Identify which cell holds the provided text, then report its (x, y) central coordinate. 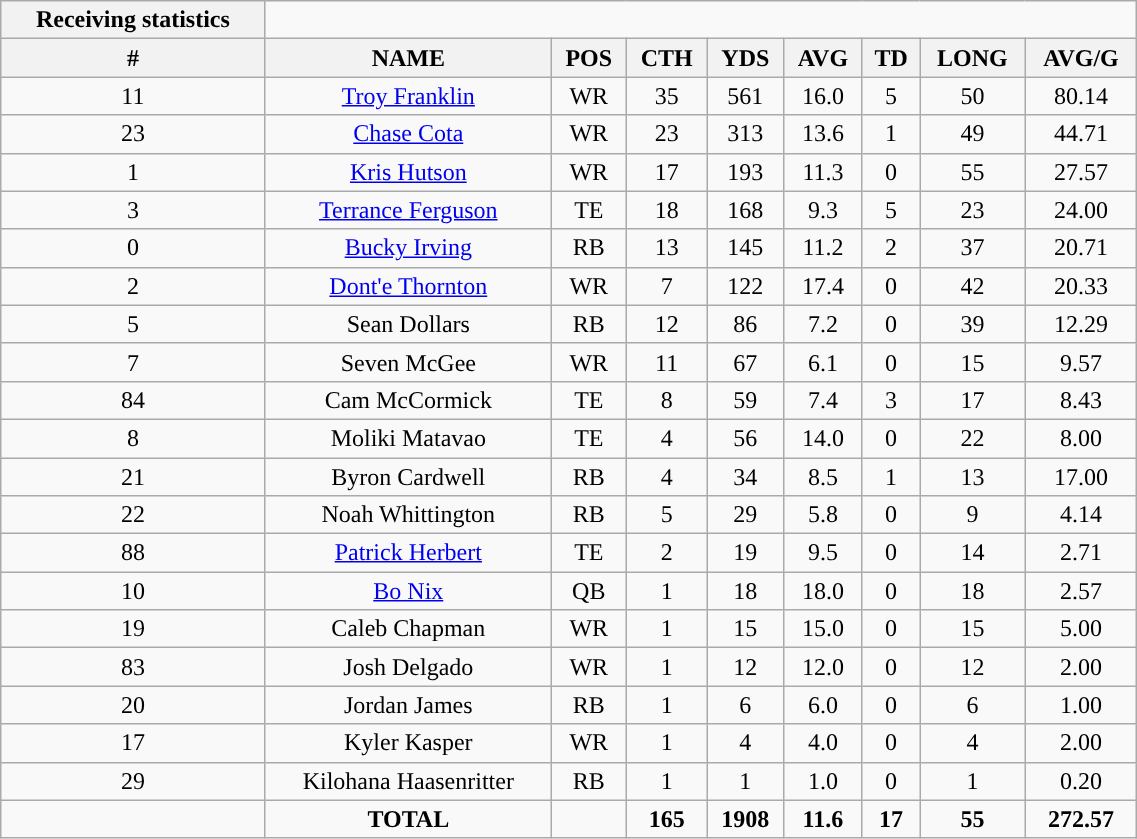
122 (745, 286)
Kilohana Haasenritter (408, 781)
9.3 (822, 210)
5.00 (1081, 629)
145 (745, 248)
13.6 (822, 134)
44.71 (1081, 134)
9.57 (1081, 362)
83 (133, 667)
6.1 (822, 362)
Patrick Herbert (408, 553)
12.29 (1081, 324)
34 (745, 477)
11.6 (822, 819)
27.57 (1081, 172)
Seven McGee (408, 362)
561 (745, 96)
AVG (822, 58)
2.71 (1081, 553)
313 (745, 134)
TOTAL (408, 819)
AVG/G (1081, 58)
12.0 (822, 667)
50 (972, 96)
272.57 (1081, 819)
88 (133, 553)
49 (972, 134)
14.0 (822, 438)
2.57 (1081, 591)
6.0 (822, 705)
20.71 (1081, 248)
20.33 (1081, 286)
24.00 (1081, 210)
1.0 (822, 781)
Kris Hutson (408, 172)
4.0 (822, 743)
17.4 (822, 286)
14 (972, 553)
YDS (745, 58)
Caleb Chapman (408, 629)
Byron Cardwell (408, 477)
1908 (745, 819)
Terrance Ferguson (408, 210)
Moliki Matavao (408, 438)
Bo Nix (408, 591)
42 (972, 286)
39 (972, 324)
Cam McCormick (408, 400)
9.5 (822, 553)
Bucky Irving (408, 248)
Jordan James (408, 705)
LONG (972, 58)
59 (745, 400)
8.5 (822, 477)
# (133, 58)
0.20 (1081, 781)
Josh Delgado (408, 667)
11.3 (822, 172)
80.14 (1081, 96)
165 (666, 819)
NAME (408, 58)
17.00 (1081, 477)
Sean Dollars (408, 324)
37 (972, 248)
84 (133, 400)
Receiving statistics (133, 20)
20 (133, 705)
67 (745, 362)
Dont'e Thornton (408, 286)
16.0 (822, 96)
Chase Cota (408, 134)
4.14 (1081, 515)
8.00 (1081, 438)
POS (589, 58)
10 (133, 591)
21 (133, 477)
15.0 (822, 629)
18.0 (822, 591)
56 (745, 438)
35 (666, 96)
Troy Franklin (408, 96)
9 (972, 515)
86 (745, 324)
TD (890, 58)
QB (589, 591)
5.8 (822, 515)
7.4 (822, 400)
1.00 (1081, 705)
11.2 (822, 248)
7.2 (822, 324)
Noah Whittington (408, 515)
193 (745, 172)
8.43 (1081, 400)
168 (745, 210)
Kyler Kasper (408, 743)
CTH (666, 58)
